Search for the cell housing the specified text and yield its (X, Y) center coordinate. 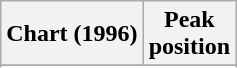
Chart (1996) (72, 34)
Peakposition (189, 34)
